Output the (x, y) coordinate of the center of the cell containing the given text.  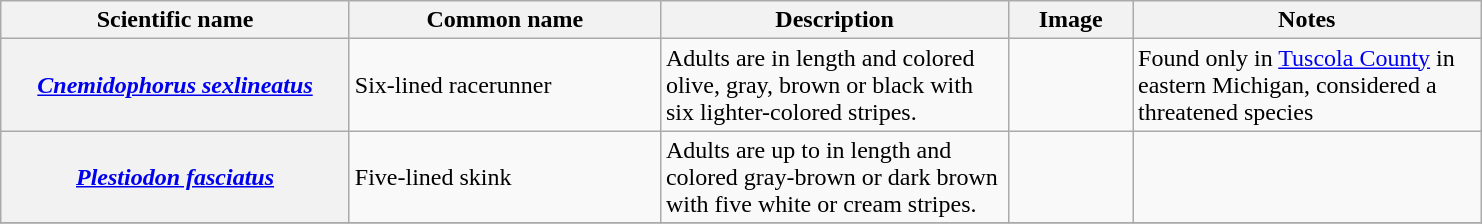
Five-lined skink (504, 177)
Adults are in length and colored olive, gray, brown or black with six lighter-colored stripes. (834, 85)
Six-lined racerunner (504, 85)
Adults are up to in length and colored gray-brown or dark brown with five white or cream stripes. (834, 177)
Cnemidophorus sexlineatus (176, 85)
Image (1071, 20)
Plestiodon fasciatus (176, 177)
Description (834, 20)
Notes (1306, 20)
Scientific name (176, 20)
Found only in Tuscola County in eastern Michigan, considered a threatened species (1306, 85)
Common name (504, 20)
